Return (x, y) of the center of cell containing provided text 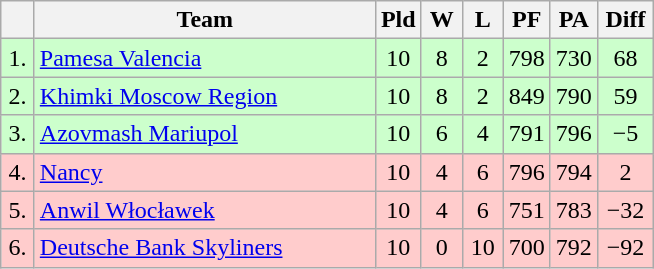
Pamesa Valencia (204, 58)
Team (204, 20)
L (482, 20)
Deutsche Bank Skyliners (204, 248)
59 (625, 96)
−32 (625, 210)
794 (574, 172)
4. (18, 172)
798 (526, 58)
Nancy (204, 172)
0 (442, 248)
Pld (398, 20)
PA (574, 20)
Khimki Moscow Region (204, 96)
6. (18, 248)
783 (574, 210)
Azovmash Mariupol (204, 134)
791 (526, 134)
3. (18, 134)
W (442, 20)
5. (18, 210)
700 (526, 248)
2. (18, 96)
849 (526, 96)
Anwil Włocławek (204, 210)
68 (625, 58)
730 (574, 58)
792 (574, 248)
1. (18, 58)
−5 (625, 134)
751 (526, 210)
Diff (625, 20)
−92 (625, 248)
790 (574, 96)
PF (526, 20)
